Identify which cell holds the provided text, then report its (X, Y) central coordinate. 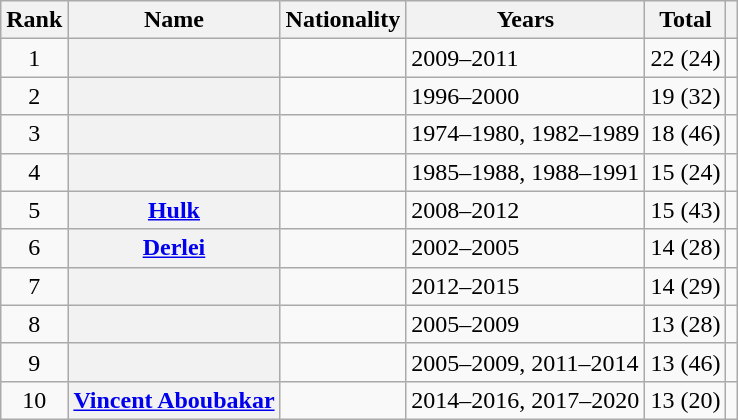
1985–1988, 1988–1991 (526, 172)
Years (526, 20)
19 (32) (686, 96)
1996–2000 (526, 96)
13 (20) (686, 400)
13 (28) (686, 324)
2012–2015 (526, 286)
2005–2009, 2011–2014 (526, 362)
Derlei (174, 248)
14 (28) (686, 248)
13 (46) (686, 362)
Name (174, 20)
6 (34, 248)
2005–2009 (526, 324)
2014–2016, 2017–2020 (526, 400)
15 (24) (686, 172)
14 (29) (686, 286)
Nationality (343, 20)
10 (34, 400)
Vincent Aboubakar (174, 400)
15 (43) (686, 210)
1974–1980, 1982–1989 (526, 134)
2002–2005 (526, 248)
5 (34, 210)
7 (34, 286)
3 (34, 134)
Hulk (174, 210)
1 (34, 58)
2009–2011 (526, 58)
4 (34, 172)
22 (24) (686, 58)
Rank (34, 20)
2 (34, 96)
9 (34, 362)
Total (686, 20)
18 (46) (686, 134)
2008–2012 (526, 210)
8 (34, 324)
